Scan for the cell matching the given text and deliver its (x, y) coordinate at center. 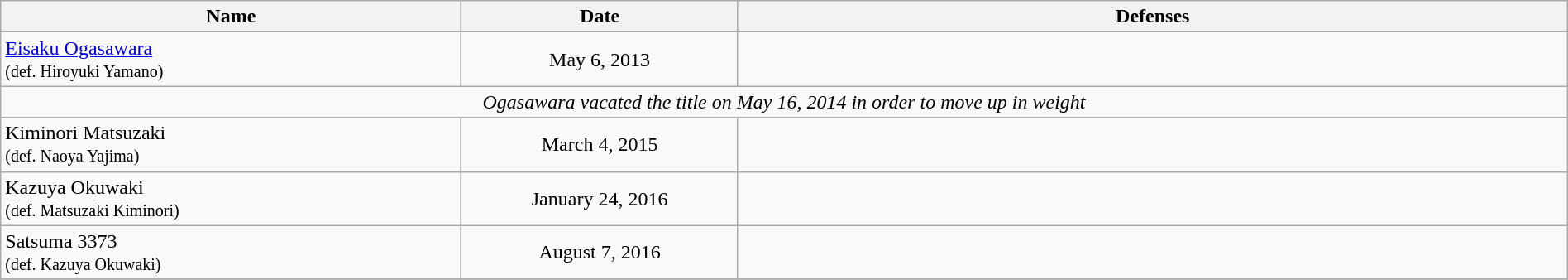
Satsuma 3373 (def. Kazuya Okuwaki) (232, 252)
Name (232, 17)
August 7, 2016 (600, 252)
Eisaku Ogasawara (def. Hiroyuki Yamano) (232, 60)
Kiminori Matsuzaki (def. Naoya Yajima) (232, 144)
Ogasawara vacated the title on May 16, 2014 in order to move up in weight (784, 102)
January 24, 2016 (600, 199)
Kazuya Okuwaki (def. Matsuzaki Kiminori) (232, 199)
March 4, 2015 (600, 144)
Date (600, 17)
May 6, 2013 (600, 60)
Defenses (1153, 17)
